Extract the (x, y) coordinate from the center of the cell holding the provided text.  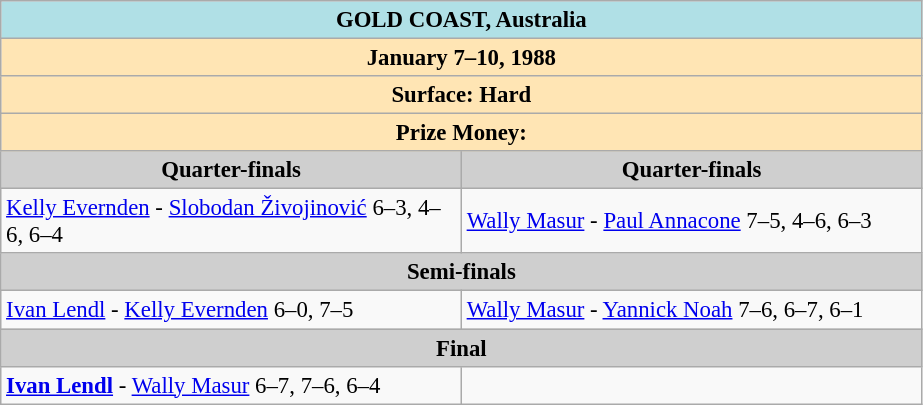
GOLD COAST, Australia (462, 20)
Ivan Lendl - Kelly Evernden 6–0, 7–5 (232, 310)
Prize Money: (462, 133)
Wally Masur - Paul Annacone 7–5, 4–6, 6–3 (692, 222)
Wally Masur - Yannick Noah 7–6, 6–7, 6–1 (692, 310)
Final (462, 348)
Kelly Evernden - Slobodan Živojinović 6–3, 4–6, 6–4 (232, 222)
Surface: Hard (462, 95)
Ivan Lendl - Wally Masur 6–7, 7–6, 6–4 (232, 385)
Semi-finals (462, 273)
January 7–10, 1988 (462, 58)
